Provide the [X, Y] coordinate of the cell's center where the given text is located.  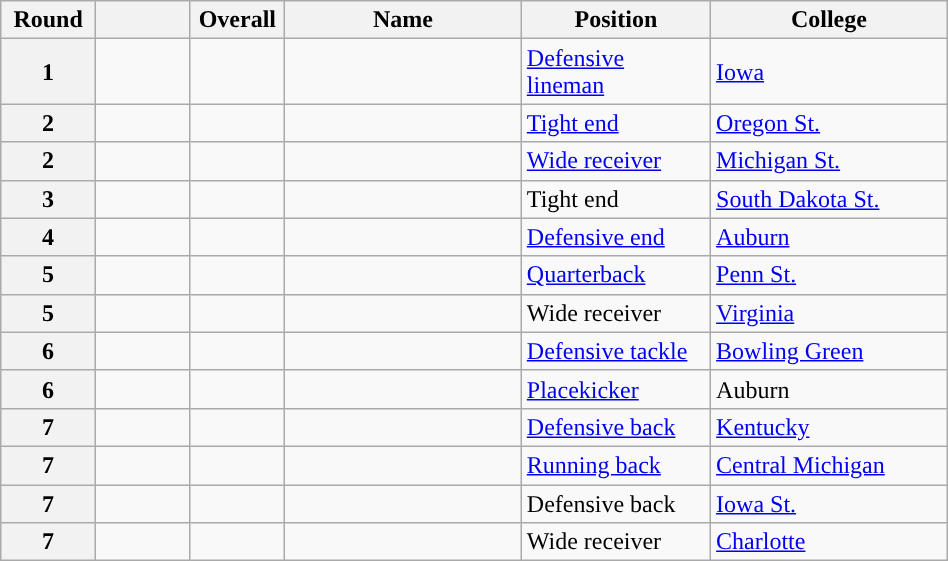
Running back [616, 465]
Michigan St. [830, 161]
1 [48, 72]
Round [48, 20]
Quarterback [616, 275]
4 [48, 237]
Placekicker [616, 389]
3 [48, 199]
Overall [238, 20]
Name [404, 20]
Charlotte [830, 542]
Defensive end [616, 237]
Virginia [830, 313]
College [830, 20]
Position [616, 20]
Defensive tackle [616, 351]
Oregon St. [830, 123]
Kentucky [830, 427]
Central Michigan [830, 465]
Iowa [830, 72]
South Dakota St. [830, 199]
Bowling Green [830, 351]
Penn St. [830, 275]
Defensive lineman [616, 72]
Iowa St. [830, 503]
